For the text-containing cell, return its midpoint in [X, Y] coordinate format. 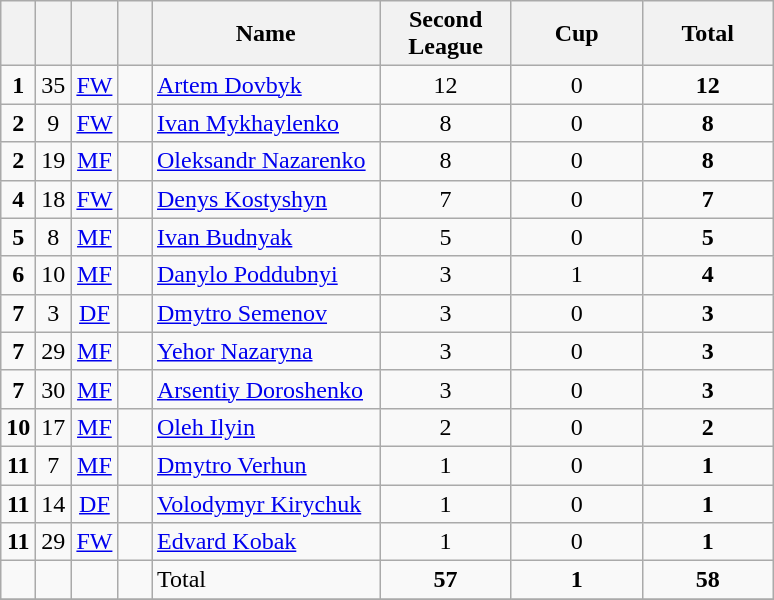
58 [708, 580]
35 [54, 85]
6 [18, 275]
Second League [446, 34]
30 [54, 389]
Dmytro Semenov [266, 313]
14 [54, 503]
Cup [576, 34]
Ivan Mykhaylenko [266, 123]
Oleh Ilyin [266, 427]
19 [54, 161]
Oleksandr Nazarenko [266, 161]
18 [54, 199]
Dmytro Verhun [266, 465]
57 [446, 580]
Yehor Nazaryna [266, 351]
Arsentiy Doroshenko [266, 389]
Name [266, 34]
Denys Kostyshyn [266, 199]
Edvard Kobak [266, 542]
17 [54, 427]
Artem Dovbyk [266, 85]
Danylo Poddubnyi [266, 275]
Volodymyr Kirychuk [266, 503]
9 [54, 123]
Ivan Budnyak [266, 237]
